Return the [x, y] coordinate for the center point of the cell that contains the specified text.  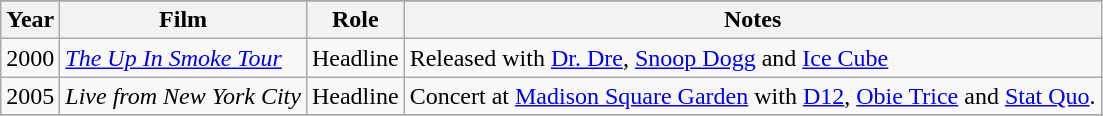
Concert at Madison Square Garden with D12, Obie Trice and Stat Quo. [752, 96]
2005 [30, 96]
Year [30, 20]
Released with Dr. Dre, Snoop Dogg and Ice Cube [752, 58]
Notes [752, 20]
Role [355, 20]
2000 [30, 58]
The Up In Smoke Tour [184, 58]
Live from New York City [184, 96]
Film [184, 20]
